Search for the cell housing the specified text and yield its [X, Y] center coordinate. 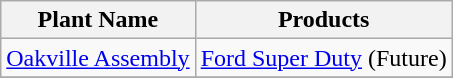
Products [324, 20]
Plant Name [98, 20]
Oakville Assembly [98, 58]
Ford Super Duty (Future) [324, 58]
